Scan for the cell matching the given text and deliver its (x, y) coordinate at center. 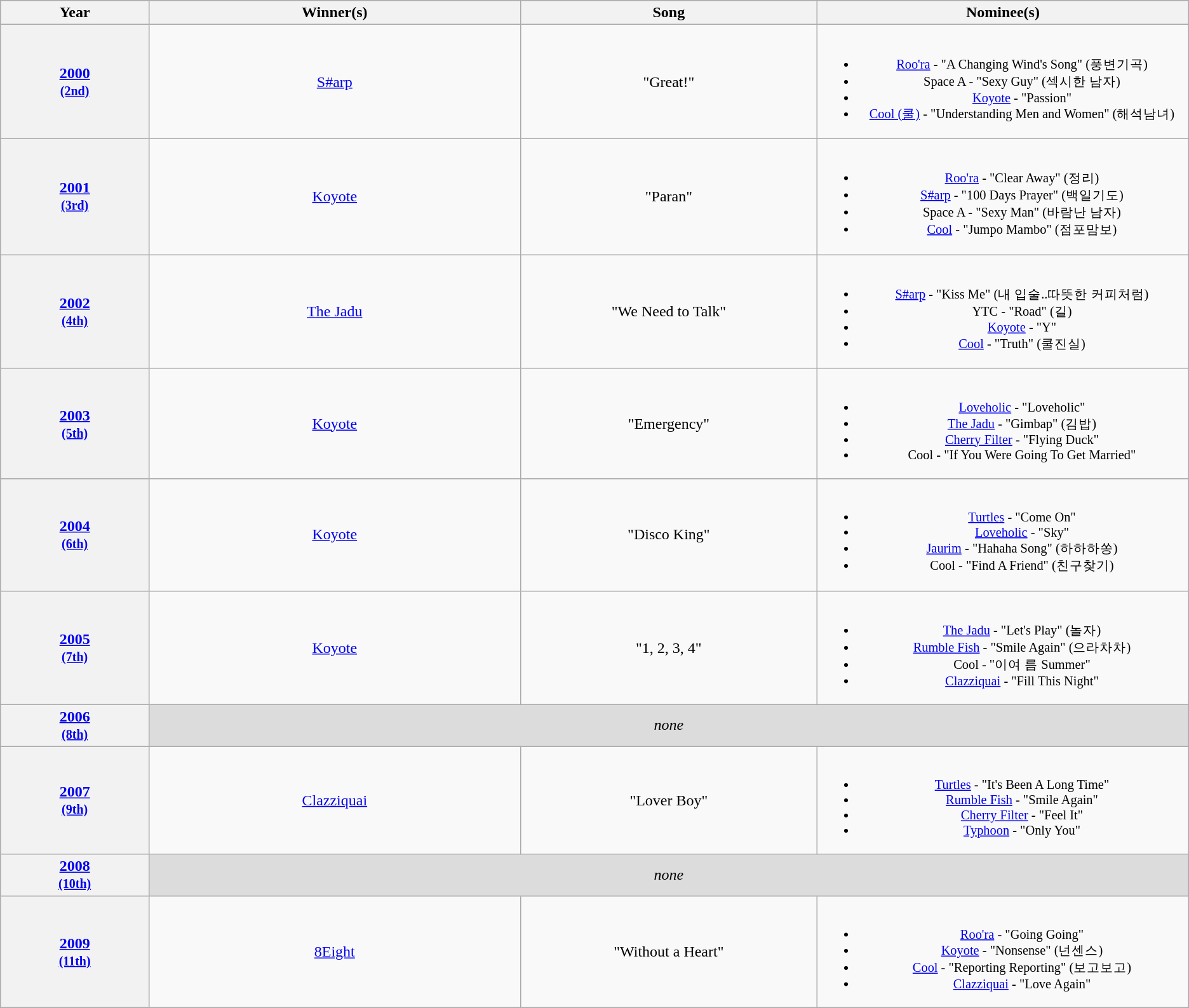
The Jadu - "Let's Play" (놀자)Rumble Fish - "Smile Again" (으라차차)Cool - "이여 름 Summer"Clazziquai - "Fill This Night" (1004, 648)
Clazziquai (335, 800)
Roo'ra - "Clear Away" (정리)S#arp - "100 Days Prayer" (백일기도)Space A - "Sexy Man" (바람난 남자)Cool - "Jumpo Mambo" (점포맘보) (1004, 196)
"Great!" (669, 81)
"Without a Heart" (669, 951)
2007(9th) (75, 800)
The Jadu (335, 311)
2005(7th) (75, 648)
Roo'ra - "Going Going"Koyote - "Nonsense" (넌센스)Cool - "Reporting Reporting" (보고보고)Clazziquai - "Love Again" (1004, 951)
"1, 2, 3, 4" (669, 648)
2008(10th) (75, 875)
"Lover Boy" (669, 800)
"Disco King" (669, 535)
2009(11th) (75, 951)
Roo'ra - "A Changing Wind's Song" (풍변기곡)Space A - "Sexy Guy" (섹시한 남자)Koyote - "Passion"Cool (쿨) - "Understanding Men and Women" (해석남녀) (1004, 81)
2004(6th) (75, 535)
"Paran" (669, 196)
Song (669, 13)
Turtles - "Come On"Loveholic - "Sky"Jaurim - "Hahaha Song" (하하하쏭)Cool - "Find A Friend" (친구찾기) (1004, 535)
Winner(s) (335, 13)
S#arp - "Kiss Me" (내 입술..따뜻한 커피처럼)YTC - "Road" (길)Koyote - "Y"Cool - "Truth" (쿨진실) (1004, 311)
2000(2nd) (75, 81)
2003(5th) (75, 423)
8Eight (335, 951)
Turtles - "It's Been A Long Time"Rumble Fish - "Smile Again"Cherry Filter - "Feel It"Typhoon - "Only You" (1004, 800)
Nominee(s) (1004, 13)
Year (75, 13)
2002(4th) (75, 311)
S#arp (335, 81)
2001(3rd) (75, 196)
Loveholic - "Loveholic"The Jadu - "Gimbap" (김밥)Cherry Filter - "Flying Duck"Cool - "If You Were Going To Get Married" (1004, 423)
"We Need to Talk" (669, 311)
"Emergency" (669, 423)
2006(8th) (75, 725)
